Return the [X, Y] coordinate for the center point of the cell that contains the specified text.  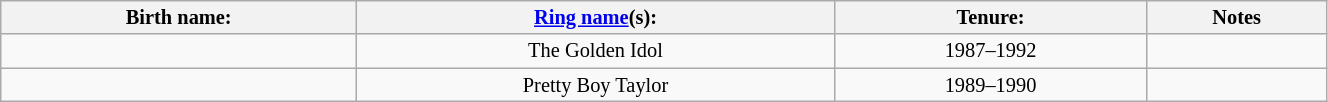
Tenure: [990, 17]
Ring name(s): [596, 17]
1987–1992 [990, 51]
The Golden Idol [596, 51]
Birth name: [179, 17]
1989–1990 [990, 85]
Pretty Boy Taylor [596, 85]
Notes [1237, 17]
